From the cell containing the given text, extract its center point as (x, y) coordinate. 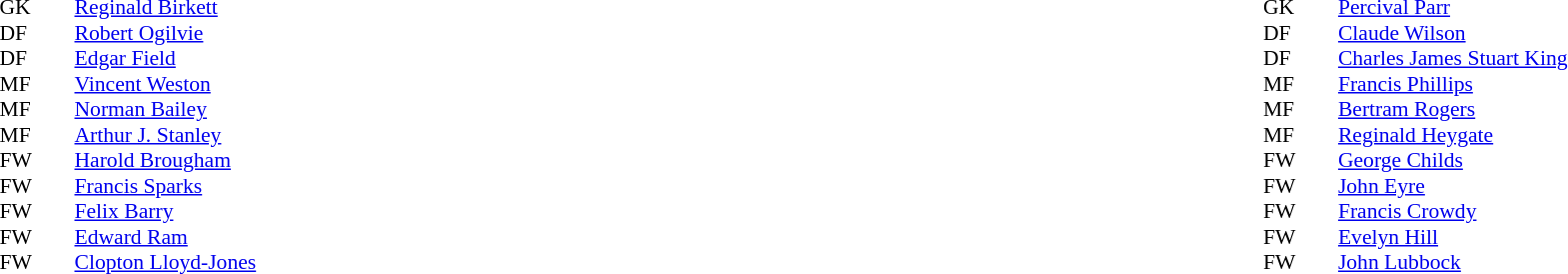
Edward Ram (165, 237)
Arthur J. Stanley (165, 135)
Evelyn Hill (1453, 237)
Felix Barry (165, 211)
Francis Phillips (1453, 84)
Vincent Weston (165, 84)
Norman Bailey (165, 109)
Francis Crowdy (1453, 211)
Harold Brougham (165, 161)
Robert Ogilvie (165, 33)
Claude Wilson (1453, 33)
Bertram Rogers (1453, 109)
Reginald Heygate (1453, 135)
Francis Sparks (165, 186)
Edgar Field (165, 59)
George Childs (1453, 161)
Charles James Stuart King (1453, 59)
John Eyre (1453, 186)
